Locate the cell with the specified text and output its (X, Y) center coordinate. 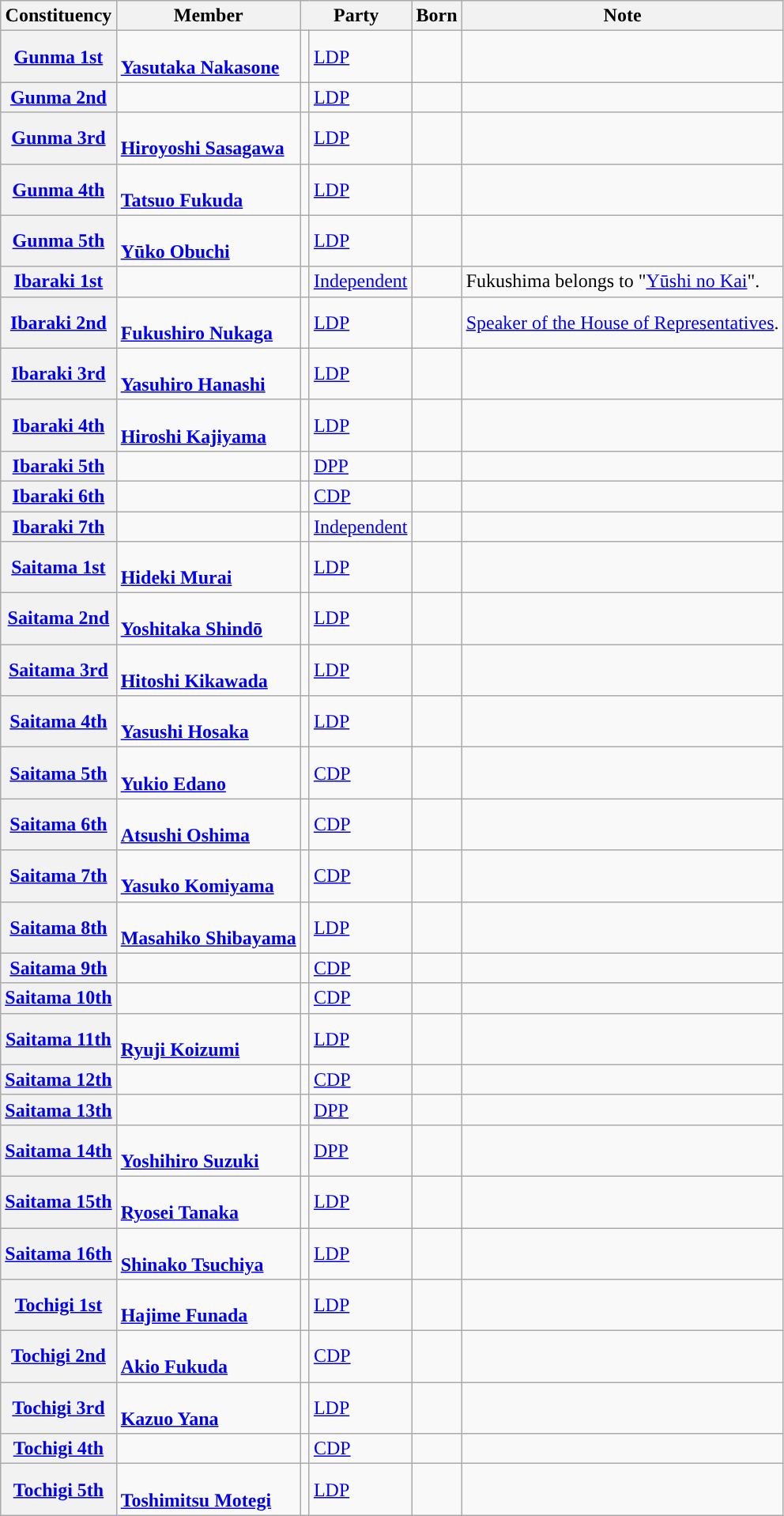
Ibaraki 6th (58, 496)
Member (209, 16)
Hiroshi Kajiyama (209, 425)
Gunma 4th (58, 190)
Ibaraki 5th (58, 466)
Saitama 2nd (58, 618)
Saitama 12th (58, 1079)
Note (623, 16)
Fukushiro Nukaga (209, 323)
Saitama 10th (58, 998)
Gunma 1st (58, 57)
Kazuo Yana (209, 1408)
Tochigi 3rd (58, 1408)
Toshimitsu Motegi (209, 1490)
Akio Fukuda (209, 1357)
Ryuji Koizumi (209, 1039)
Hajime Funada (209, 1305)
Atsushi Oshima (209, 824)
Ryosei Tanaka (209, 1202)
Saitama 8th (58, 927)
Tochigi 2nd (58, 1357)
Tochigi 5th (58, 1490)
Gunma 5th (58, 240)
Gunma 3rd (58, 138)
Hitoshi Kikawada (209, 671)
Saitama 16th (58, 1253)
Saitama 4th (58, 721)
Saitama 9th (58, 968)
Yoshihiro Suzuki (209, 1150)
Yūko Obuchi (209, 240)
Saitama 3rd (58, 671)
Party (356, 16)
Yasuko Komiyama (209, 876)
Gunma 2nd (58, 97)
Ibaraki 4th (58, 425)
Saitama 13th (58, 1110)
Tochigi 1st (58, 1305)
Yoshitaka Shindō (209, 618)
Saitama 14th (58, 1150)
Saitama 1st (58, 568)
Ibaraki 1st (58, 282)
Ibaraki 2nd (58, 323)
Masahiko Shibayama (209, 927)
Speaker of the House of Representatives. (623, 323)
Hideki Murai (209, 568)
Tatsuo Fukuda (209, 190)
Saitama 6th (58, 824)
Saitama 11th (58, 1039)
Hiroyoshi Sasagawa (209, 138)
Yasuhiro Hanashi (209, 373)
Saitama 15th (58, 1202)
Ibaraki 3rd (58, 373)
Fukushima belongs to "Yūshi no Kai". (623, 282)
Shinako Tsuchiya (209, 1253)
Ibaraki 7th (58, 526)
Saitama 5th (58, 773)
Tochigi 4th (58, 1449)
Born (436, 16)
Yukio Edano (209, 773)
Yasushi Hosaka (209, 721)
Constituency (58, 16)
Yasutaka Nakasone (209, 57)
Saitama 7th (58, 876)
